Detect which cell encompasses the target text, then output its [X, Y] center coordinate. 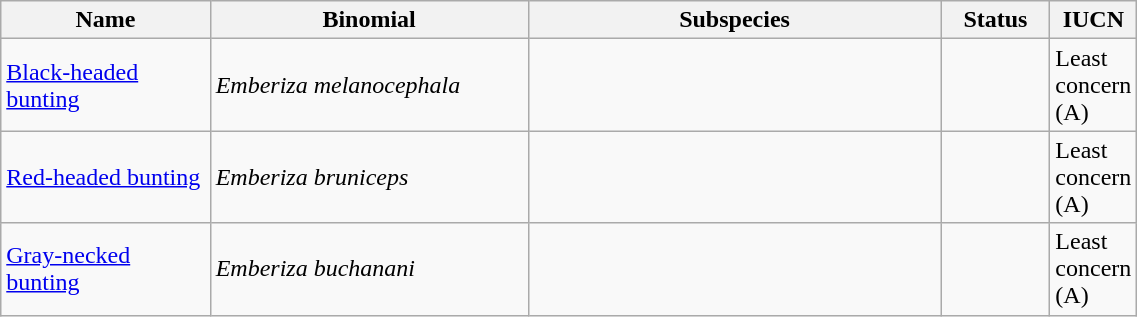
Subspecies [734, 20]
Name [106, 20]
Binomial [369, 20]
Black-headed bunting [106, 85]
Status [996, 20]
Gray-necked bunting [106, 269]
Emberiza buchanani [369, 269]
Emberiza bruniceps [369, 177]
IUCN [1094, 20]
Emberiza melanocephala [369, 85]
Red-headed bunting [106, 177]
